Scan for the cell matching the given text and deliver its (X, Y) coordinate at center. 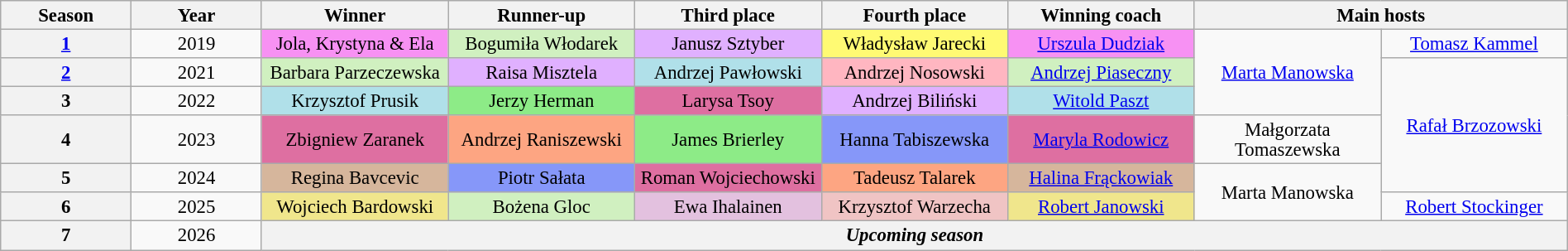
James Brierley (728, 139)
Andrzej Raniszewski (542, 139)
Krzysztof Warzecha (915, 207)
Regina Bavcevic (355, 179)
Roman Wojciechowski (728, 179)
Wojciech Bardowski (355, 207)
Larysa Tsoy (728, 101)
Barbara Parzeczewska (355, 73)
Raisa Misztela (542, 73)
6 (66, 207)
Winner (355, 15)
5 (66, 179)
Tomasz Kammel (1475, 45)
4 (66, 139)
Year (197, 15)
Season (66, 15)
Zbigniew Zaranek (355, 139)
Robert Janowski (1102, 207)
Maryla Rodowicz (1102, 139)
Witold Paszt (1102, 101)
Andrzej Piaseczny (1102, 73)
Hanna Tabiszewska (915, 139)
2025 (197, 207)
Piotr Sałata (542, 179)
Janusz Sztyber (728, 45)
Bogumiła Włodarek (542, 45)
Małgorzata Tomaszewska (1288, 139)
2022 (197, 101)
Bożena Gloc (542, 207)
Upcoming season (915, 235)
7 (66, 235)
Robert Stockinger (1475, 207)
Ewa Ihalainen (728, 207)
Fourth place (915, 15)
Runner-up (542, 15)
Jola, Krystyna & Ela (355, 45)
Andrzej Pawłowski (728, 73)
Tadeusz Talarek (915, 179)
2023 (197, 139)
2026 (197, 235)
3 (66, 101)
2019 (197, 45)
Władysław Jarecki (915, 45)
Winning coach (1102, 15)
2 (66, 73)
Andrzej Biliński (915, 101)
Rafał Brzozowski (1475, 125)
Krzysztof Prusik (355, 101)
Urszula Dudziak (1102, 45)
Halina Frąckowiak (1102, 179)
Jerzy Herman (542, 101)
2024 (197, 179)
Main hosts (1381, 15)
1 (66, 45)
2021 (197, 73)
Third place (728, 15)
Andrzej Nosowski (915, 73)
